Return the [X, Y] coordinate for the center point of the cell that contains the specified text.  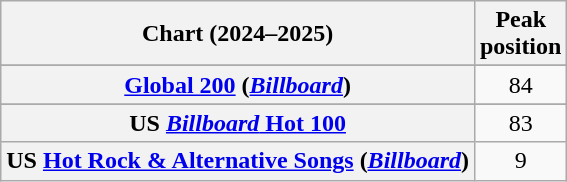
Global 200 (Billboard) [238, 85]
83 [520, 123]
US Billboard Hot 100 [238, 123]
Chart (2024–2025) [238, 34]
Peakposition [520, 34]
9 [520, 161]
84 [520, 85]
US Hot Rock & Alternative Songs (Billboard) [238, 161]
